Determine the [x, y] coordinate at the center of the cell enclosing the given text.  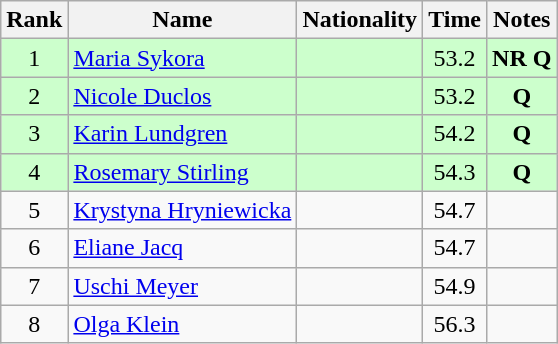
54.2 [455, 134]
6 [34, 248]
56.3 [455, 324]
Krystyna Hryniewicka [182, 210]
Notes [522, 20]
Rosemary Stirling [182, 172]
Maria Sykora [182, 58]
Nicole Duclos [182, 96]
2 [34, 96]
8 [34, 324]
Time [455, 20]
5 [34, 210]
Uschi Meyer [182, 286]
Name [182, 20]
Eliane Jacq [182, 248]
4 [34, 172]
Olga Klein [182, 324]
54.3 [455, 172]
Rank [34, 20]
NR Q [522, 58]
54.9 [455, 286]
Karin Lundgren [182, 134]
7 [34, 286]
Nationality [360, 20]
3 [34, 134]
1 [34, 58]
